Detect which cell encompasses the target text, then output its (x, y) center coordinate. 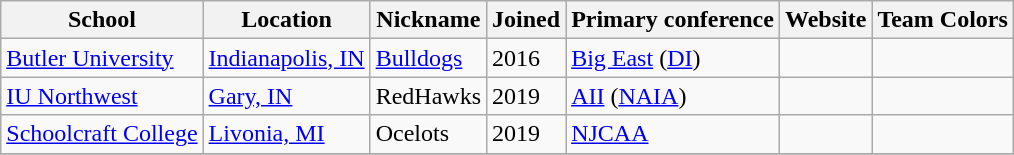
Butler University (102, 58)
Website (825, 20)
Big East (DI) (673, 58)
RedHawks (428, 96)
Nickname (428, 20)
IU Northwest (102, 96)
School (102, 20)
Schoolcraft College (102, 134)
AII (NAIA) (673, 96)
Ocelots (428, 134)
Livonia, MI (286, 134)
Joined (526, 20)
Team Colors (943, 20)
Primary conference (673, 20)
NJCAA (673, 134)
Location (286, 20)
Bulldogs (428, 58)
Gary, IN (286, 96)
2016 (526, 58)
Indianapolis, IN (286, 58)
